From the cell containing the given text, extract its center point as [x, y] coordinate. 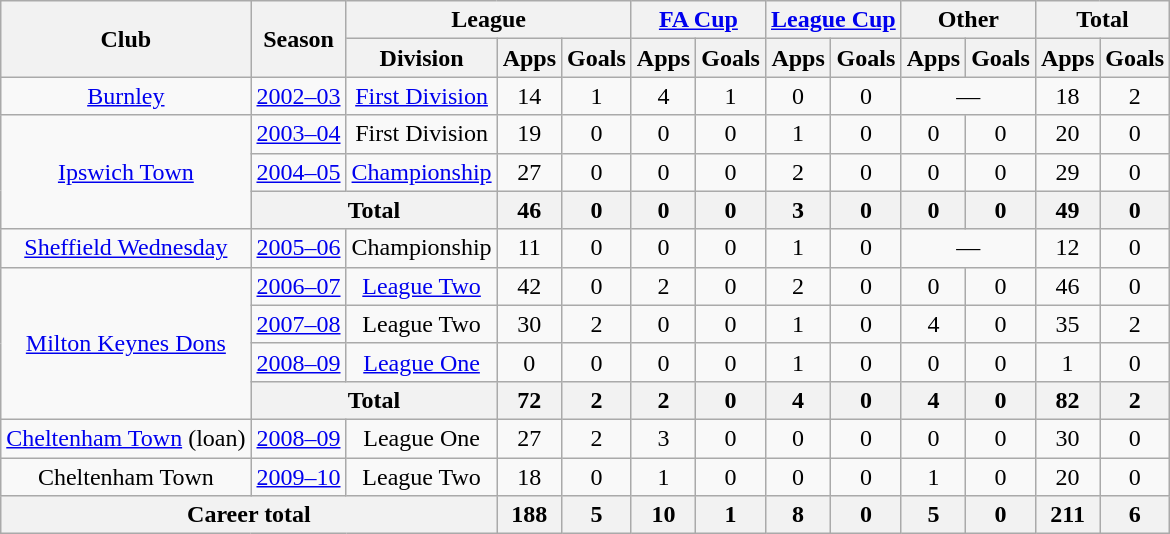
Ipswich Town [126, 172]
Club [126, 39]
Sheffield Wednesday [126, 248]
72 [529, 400]
10 [663, 515]
2009–10 [298, 477]
2002–03 [298, 96]
14 [529, 96]
11 [529, 248]
2003–04 [298, 134]
211 [1067, 515]
Cheltenham Town (loan) [126, 438]
42 [529, 286]
8 [798, 515]
League Cup [833, 20]
Season [298, 39]
Career total [249, 515]
29 [1067, 172]
Milton Keynes Dons [126, 343]
82 [1067, 400]
2005–06 [298, 248]
2004–05 [298, 172]
Division [422, 58]
FA Cup [698, 20]
2007–08 [298, 324]
Burnley [126, 96]
6 [1135, 515]
2006–07 [298, 286]
League [488, 20]
Cheltenham Town [126, 477]
35 [1067, 324]
12 [1067, 248]
188 [529, 515]
Other [968, 20]
19 [529, 134]
49 [1067, 210]
